Scan for the cell matching the given text and deliver its [x, y] coordinate at center. 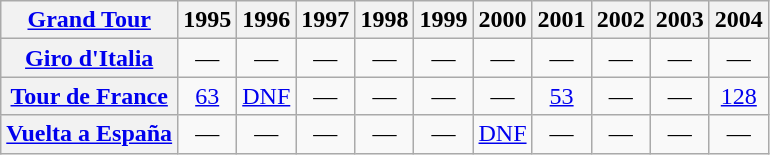
Vuelta a España [90, 134]
Grand Tour [90, 20]
128 [738, 96]
2003 [680, 20]
Giro d'Italia [90, 58]
1997 [326, 20]
1999 [444, 20]
2001 [562, 20]
2004 [738, 20]
53 [562, 96]
1998 [384, 20]
2002 [620, 20]
63 [208, 96]
Tour de France [90, 96]
1996 [266, 20]
1995 [208, 20]
2000 [502, 20]
